Output the (x, y) coordinate of the center of the cell containing the given text.  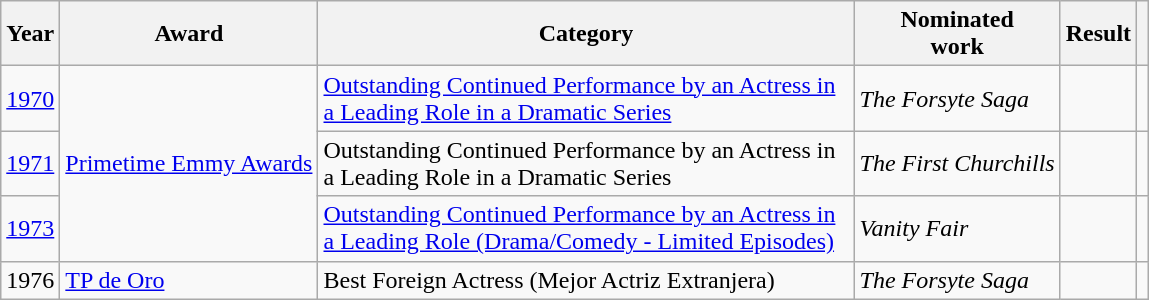
The First Churchills (957, 164)
Vanity Fair (957, 228)
1973 (30, 228)
TP de Oro (189, 280)
Category (586, 34)
Best Foreign Actress (Mejor Actriz Extranjera) (586, 280)
Nominatedwork (957, 34)
Outstanding Continued Performance by an Actress in a Leading Role (Drama/Comedy - Limited Episodes) (586, 228)
1976 (30, 280)
Year (30, 34)
Primetime Emmy Awards (189, 164)
Result (1098, 34)
Award (189, 34)
1970 (30, 98)
1971 (30, 164)
